Extract the [X, Y] coordinate from the center of the cell holding the provided text.  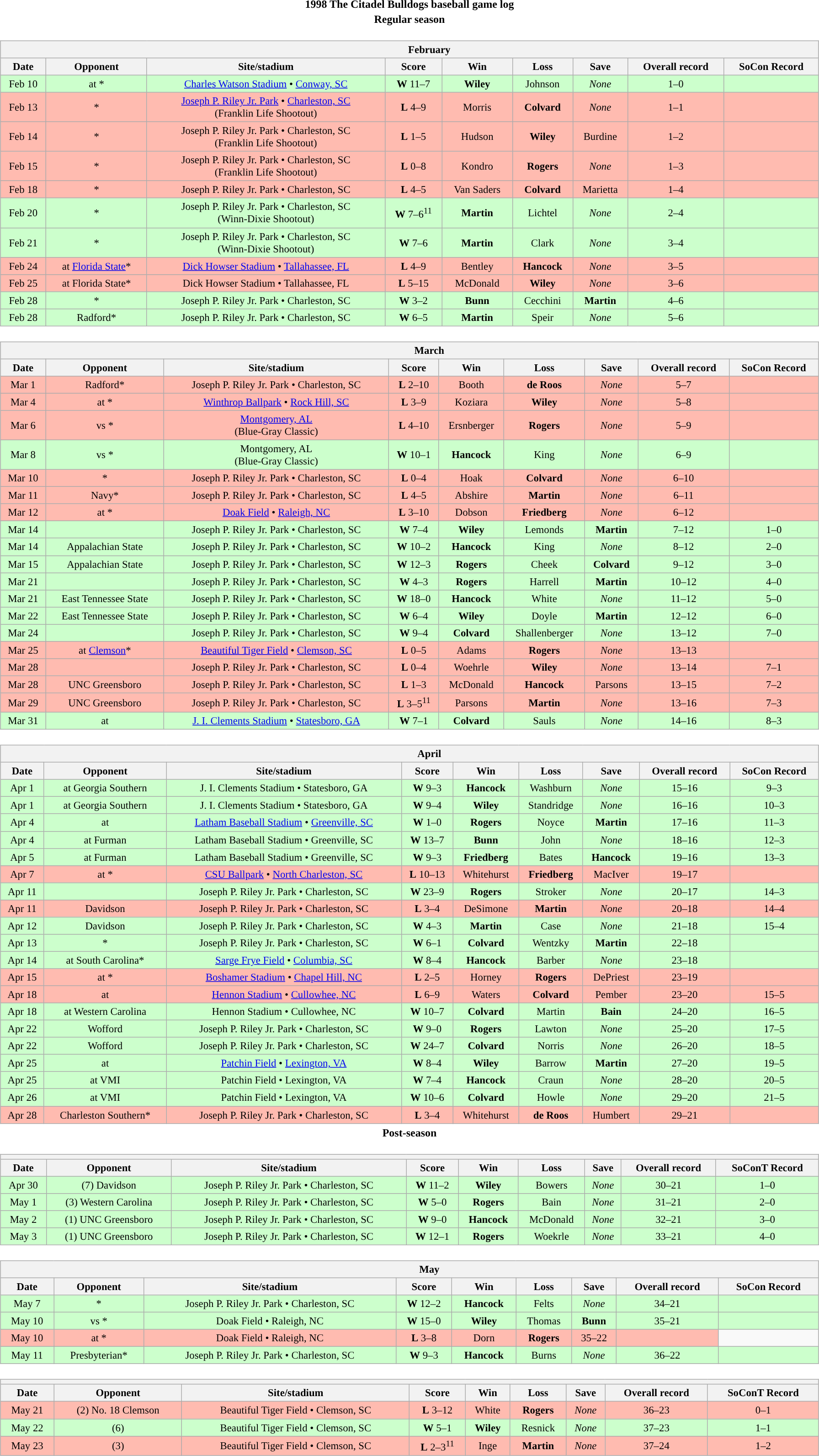
May 11 [27, 1355]
W 15–0 [424, 1321]
Doyle [545, 616]
W 7–6 [413, 242]
CSU Ballpark • North Charleston, SC [284, 874]
Mar 8 [23, 454]
7–0 [774, 633]
34–21 [667, 1304]
19–17 [685, 874]
13–16 [684, 703]
W 7–611 [413, 213]
May 23 [27, 1445]
15–4 [774, 926]
19–5 [774, 1063]
12–3 [774, 840]
Barber [551, 960]
Sauls [545, 721]
May 2 [24, 1219]
Winthrop Ballpark • Rock Hill, SC [276, 402]
L 3–10 [414, 512]
Apr 15 [22, 977]
John [551, 840]
L 1–5 [413, 137]
Noyce [551, 822]
7–3 [774, 703]
22–18 [685, 943]
Apr 28 [22, 1115]
Apr 14 [22, 960]
Morris [477, 107]
15–16 [685, 788]
Charleston Southern* [105, 1115]
37–23 [656, 1428]
3–6 [675, 283]
10–12 [684, 581]
25–20 [685, 1029]
5–9 [684, 425]
17–5 [774, 1029]
0–1 [763, 1410]
13–3 [774, 857]
Shallenberger [545, 633]
14–4 [774, 908]
W 12–1 [432, 1237]
29–21 [685, 1115]
11–3 [774, 822]
L 3–8 [424, 1338]
Standridge [551, 805]
Cheek [545, 564]
W 13–7 [427, 840]
5–0 [774, 598]
8–3 [774, 721]
W 10–6 [427, 1098]
Mar 12 [23, 512]
May 3 [24, 1237]
30–21 [669, 1185]
3–4 [675, 242]
9–3 [774, 788]
20–18 [685, 908]
W 6–5 [413, 317]
26–20 [685, 1046]
L 3–9 [414, 402]
33–21 [669, 1237]
February [409, 49]
at Western Carolina [105, 1012]
L 5–15 [413, 283]
May 21 [27, 1410]
Mar 10 [23, 478]
16–5 [774, 1012]
Pember [611, 994]
L 3–12 [437, 1410]
Bentley [477, 266]
W 12–2 [424, 1304]
W 10–1 [414, 454]
(6) [118, 1428]
W 18–0 [414, 598]
Dobson [471, 512]
27–20 [685, 1063]
8–12 [684, 547]
L 0–8 [413, 166]
MacIver [611, 874]
Feb 18 [23, 190]
L 2–311 [437, 1445]
DePriest [611, 977]
at Clemson* [105, 650]
Ersnberger [471, 425]
W 5–0 [432, 1202]
13–14 [684, 667]
31–21 [669, 1202]
6–11 [684, 496]
32–21 [669, 1219]
17–16 [685, 822]
23–18 [685, 960]
Stroker [551, 891]
Clark [542, 242]
13–12 [684, 633]
Hoak [471, 478]
Case [551, 926]
Johnson [542, 84]
10–3 [774, 805]
Hudson [477, 137]
35–22 [594, 1338]
Norris [551, 1046]
Horney [486, 977]
(3) Western Carolina [109, 1202]
6–0 [774, 616]
Abshire [471, 496]
W 11–7 [413, 84]
13–15 [684, 684]
24–20 [685, 1012]
23–20 [685, 994]
12–12 [684, 616]
Speir [542, 317]
Mar 25 [23, 650]
13–13 [684, 650]
Feb 14 [23, 137]
Booth [471, 385]
Mar 15 [23, 564]
at South Carolina* [105, 960]
Feb 24 [23, 266]
W 5–1 [437, 1428]
Resnick [538, 1428]
Koziara [471, 402]
Lawton [551, 1029]
6–9 [684, 454]
5–7 [684, 385]
May 22 [27, 1428]
19–16 [685, 857]
W 7–1 [414, 721]
Adams [471, 650]
Feb 13 [23, 107]
(2) No. 18 Clemson [118, 1410]
20–17 [685, 891]
Apr 26 [22, 1098]
W 6–1 [427, 943]
Apr 7 [22, 874]
Barrow [551, 1063]
4–6 [675, 300]
Apr 30 [24, 1185]
Lichtel [542, 213]
6–12 [684, 512]
Feb 21 [23, 242]
Feb 25 [23, 283]
L 3–511 [414, 703]
37–24 [656, 1445]
Lemonds [545, 530]
Mar 4 [23, 402]
Mar 1 [23, 385]
Washburn [551, 788]
Mar 31 [23, 721]
L 4–10 [414, 425]
Boshamer Stadium • Chapel Hill, NC [284, 977]
20–5 [774, 1080]
14–3 [774, 891]
18–5 [774, 1046]
May 1 [24, 1202]
Howle [551, 1098]
Feb 15 [23, 166]
Feb 20 [23, 213]
11–12 [684, 598]
W 3–2 [413, 300]
W 12–3 [414, 564]
Charles Watson Stadium • Conway, SC [266, 84]
Apr 5 [22, 857]
7–1 [774, 667]
Van Saders [477, 190]
(3) [118, 1445]
7–2 [774, 684]
May 7 [27, 1304]
Apr 13 [22, 943]
36–22 [667, 1355]
16–16 [685, 805]
Mar 6 [23, 425]
(7) Davidson [109, 1185]
5–6 [675, 317]
1–4 [675, 190]
Burdine [600, 137]
W 24–7 [427, 1046]
1–3 [675, 166]
Burns [544, 1355]
L 2–5 [427, 977]
DeSimone [486, 908]
L 1–3 [414, 684]
3–5 [675, 266]
21–18 [685, 926]
W 23–9 [427, 891]
Woehrle [471, 667]
L 6–9 [427, 994]
Cecchini [542, 300]
Thomas [544, 1321]
L 2–10 [414, 385]
Bowers [552, 1185]
Humbert [611, 1115]
7–12 [684, 530]
Mar 11 [23, 496]
Feb 10 [23, 84]
W 11–2 [432, 1185]
Bates [551, 857]
Mar 22 [23, 616]
March [409, 350]
28–20 [685, 1080]
Kondro [477, 166]
18–16 [685, 840]
Apr 12 [22, 926]
W 6–4 [414, 616]
April [409, 754]
Dorn [484, 1338]
14–16 [684, 721]
21–5 [774, 1098]
Harrell [545, 581]
9–12 [684, 564]
Presbyterian* [99, 1355]
Marietta [600, 190]
W 10–7 [427, 1012]
Wentzky [551, 943]
May [409, 1269]
Sarge Frye Field • Columbia, SC [284, 960]
29–20 [685, 1098]
Waters [486, 994]
L 0–5 [414, 650]
35–21 [667, 1321]
23–19 [685, 977]
Navy* [105, 496]
L 10–13 [427, 874]
Mar 24 [23, 633]
2–4 [675, 213]
Mar 29 [23, 703]
5–8 [684, 402]
6–10 [684, 478]
Felts [544, 1304]
W 1–0 [427, 822]
Inge [488, 1445]
15–5 [774, 994]
36–23 [656, 1410]
Craun [551, 1080]
W 10–2 [414, 547]
Woekrle [552, 1237]
